Locate the cell with the specified text and output its [x, y] center coordinate. 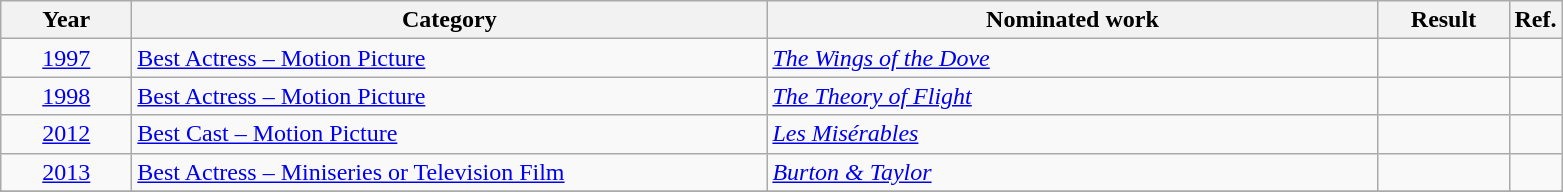
1998 [66, 96]
2013 [66, 172]
Best Actress – Miniseries or Television Film [450, 172]
Burton & Taylor [1072, 172]
2012 [66, 134]
Best Cast – Motion Picture [450, 134]
Year [66, 20]
Ref. [1536, 20]
Category [450, 20]
1997 [66, 58]
Les Misérables [1072, 134]
The Wings of the Dove [1072, 58]
Nominated work [1072, 20]
Result [1444, 20]
The Theory of Flight [1072, 96]
